Find where the given text appears and provide that cell's center as [X, Y] coordinate. 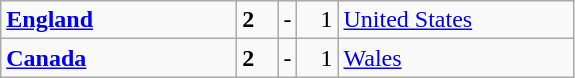
Wales [456, 58]
United States [456, 20]
England [119, 20]
Canada [119, 58]
